Provide the [X, Y] coordinate of the cell's center where the given text is located.  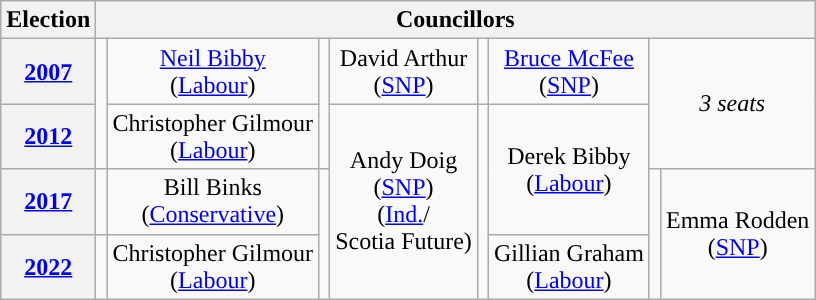
2012 [48, 136]
David Arthur(SNP) [404, 72]
2017 [48, 202]
2007 [48, 72]
Councillors [456, 20]
Emma Rodden(SNP) [737, 234]
Bill Binks(Conservative) [213, 202]
2022 [48, 266]
Derek Bibby(Labour) [568, 169]
Andy Doig(SNP)(Ind./Scotia Future) [404, 202]
3 seats [732, 104]
Gillian Graham(Labour) [568, 266]
Neil Bibby(Labour) [213, 72]
Bruce McFee(SNP) [568, 72]
Election [48, 20]
